Pinpoint the cell where the given text exists, returning its [x, y] midpoint coordinate. 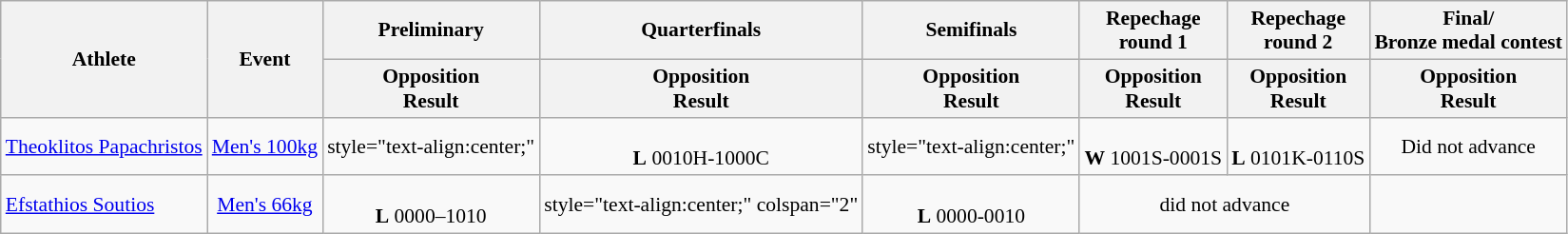
L 0101K-0110S [1298, 146]
Theoklitos Papachristos [105, 146]
Event [264, 59]
Final/Bronze medal contest [1468, 30]
W 1001S-0001S [1152, 146]
Repechage round 2 [1298, 30]
L 0000-0010 [971, 205]
Did not advance [1468, 146]
did not advance [1225, 205]
Men's 100kg [264, 146]
L 0010H-1000C [701, 146]
Athlete [105, 59]
style="text-align:center;" colspan="2" [701, 205]
Quarterfinals [701, 30]
Men's 66kg [264, 205]
Repechage round 1 [1152, 30]
Preliminary [431, 30]
Semifinals [971, 30]
L 0000–1010 [431, 205]
Efstathios Soutios [105, 205]
